Identify which cell holds the provided text, then report its (x, y) central coordinate. 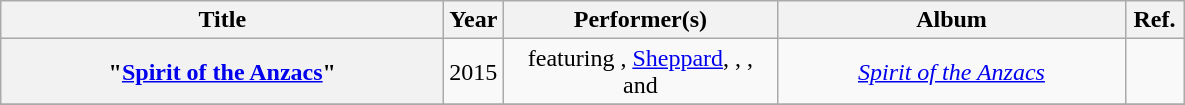
Album (952, 20)
Spirit of the Anzacs (952, 72)
Year (474, 20)
featuring , Sheppard, , , and (640, 72)
Title (222, 20)
Performer(s) (640, 20)
Ref. (1154, 20)
"Spirit of the Anzacs" (222, 72)
2015 (474, 72)
